Detect which cell encompasses the target text, then output its [X, Y] center coordinate. 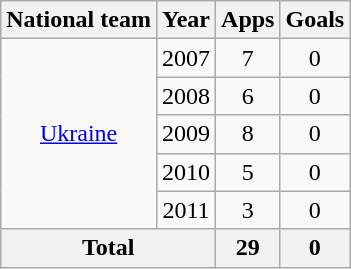
2011 [186, 210]
7 [248, 58]
2010 [186, 172]
Apps [248, 20]
8 [248, 134]
Total [108, 248]
5 [248, 172]
National team [79, 20]
Ukraine [79, 134]
29 [248, 248]
Year [186, 20]
2007 [186, 58]
2009 [186, 134]
Goals [315, 20]
2008 [186, 96]
6 [248, 96]
3 [248, 210]
